Provide the [x, y] coordinate of the cell's center where the given text is located.  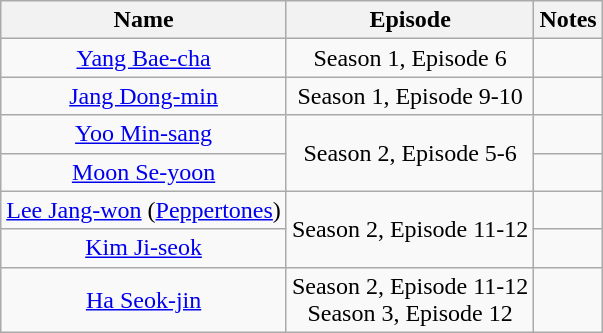
Episode [410, 20]
Name [144, 20]
Yoo Min-sang [144, 134]
Notes [568, 20]
Yang Bae-cha [144, 58]
Season 1, Episode 9-10 [410, 96]
Season 2, Episode 11-12 [410, 229]
Moon Se-yoon [144, 172]
Ha Seok-jin [144, 300]
Lee Jang-won (Peppertones) [144, 210]
Kim Ji-seok [144, 248]
Season 2, Episode 5-6 [410, 153]
Jang Dong-min [144, 96]
Season 1, Episode 6 [410, 58]
Season 2, Episode 11-12Season 3, Episode 12 [410, 300]
